Identify which cell holds the provided text, then report its (x, y) central coordinate. 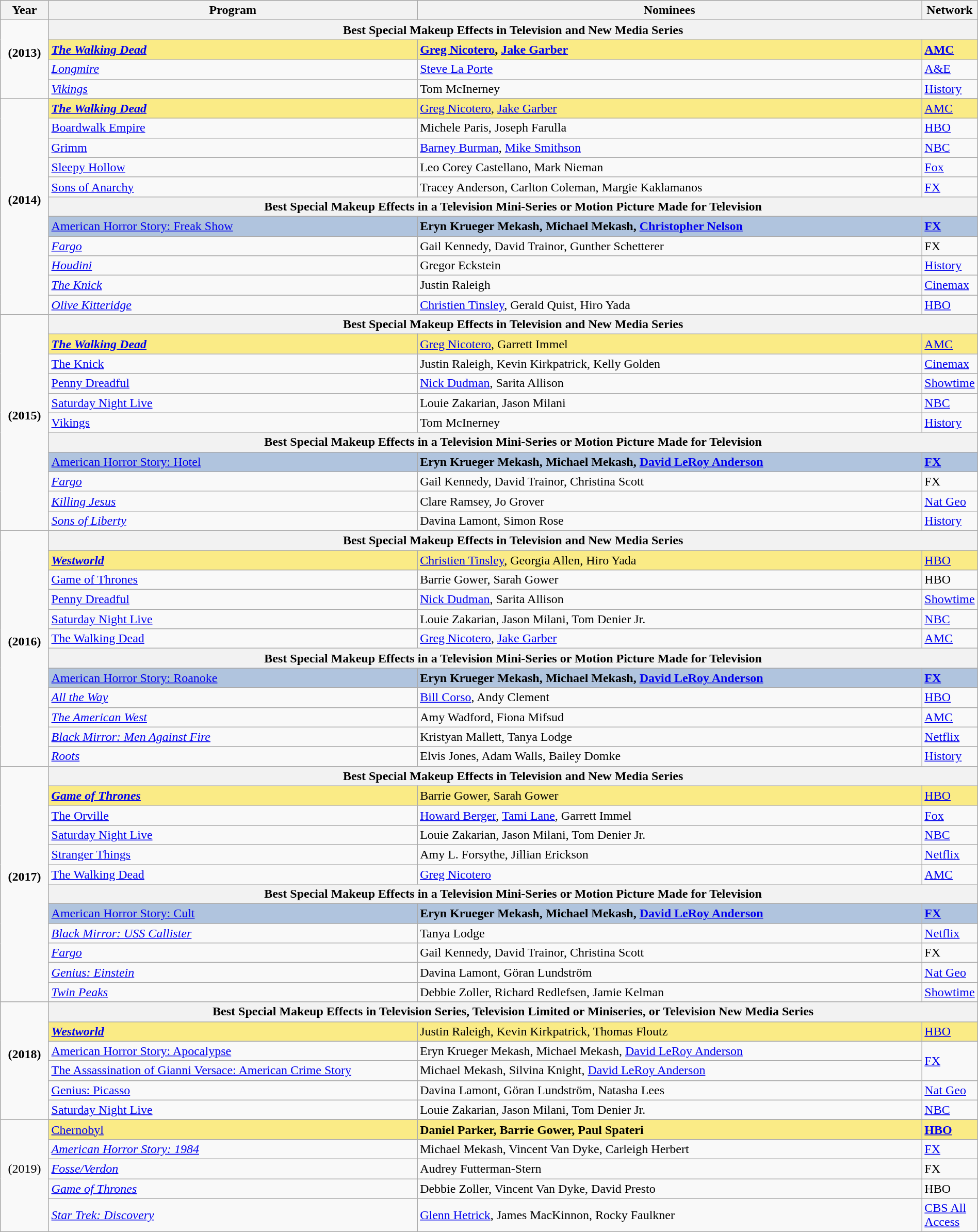
Twin Peaks (233, 992)
Eryn Krueger Mekash, Michael Mekash, Christopher Nelson (670, 226)
Fosse/Verdon (233, 1169)
Gregor Eckstein (670, 266)
American Horror Story: Roanoke (233, 678)
American Horror Story: Apocalypse (233, 1051)
Olive Kitteridge (233, 305)
Steve La Porte (670, 69)
Leo Corey Castellano, Mark Nieman (670, 167)
CBS All Access (950, 1215)
Debbie Zoller, Richard Redlefsen, Jamie Kelman (670, 992)
Greg Nicotero, Garrett Immel (670, 344)
American Horror Story: 1984 (233, 1149)
Longmire (233, 69)
Boardwalk Empire (233, 128)
Clare Ramsey, Jo Grover (670, 501)
Greg Nicotero (670, 874)
Barney Burman, Mike Smithson (670, 148)
(2013) (25, 59)
Glenn Hetrick, James MacKinnon, Rocky Faulkner (670, 1215)
(2018) (25, 1061)
Houdini (233, 266)
Michele Paris, Joseph Farulla (670, 128)
The Assassination of Gianni Versace: American Crime Story (233, 1071)
Howard Berger, Tami Lane, Garrett Immel (670, 815)
Genius: Picasso (233, 1090)
Christien Tinsley, Georgia Allen, Hiro Yada (670, 560)
Davina Lamont, Göran Lundström (670, 972)
The American West (233, 717)
Sleepy Hollow (233, 167)
Killing Jesus (233, 501)
Michael Mekash, Silvina Knight, David LeRoy Anderson (670, 1071)
Davina Lamont, Simon Rose (670, 521)
Davina Lamont, Göran Lundström, Natasha Lees (670, 1090)
Stranger Things (233, 854)
Tracey Anderson, Carlton Coleman, Margie Kaklamanos (670, 187)
(2014) (25, 206)
(2015) (25, 423)
Black Mirror: Men Against Fire (233, 737)
A&E (950, 69)
Sons of Liberty (233, 521)
Nominees (670, 10)
Roots (233, 756)
Tanya Lodge (670, 933)
American Horror Story: Cult (233, 914)
Best Special Makeup Effects in Television Series, Television Limited or Miniseries, or Television New Media Series (513, 1012)
Year (25, 10)
Black Mirror: USS Callister (233, 933)
Justin Raleigh (670, 285)
Star Trek: Discovery (233, 1215)
Chernobyl (233, 1129)
Bill Corso, Andy Clement (670, 698)
Amy L. Forsythe, Jillian Erickson (670, 854)
American Horror Story: Hotel (233, 462)
Program (233, 10)
Michael Mekash, Vincent Van Dyke, Carleigh Herbert (670, 1149)
Amy Wadford, Fiona Mifsud (670, 717)
Justin Raleigh, Kevin Kirkpatrick, Kelly Golden (670, 364)
Louie Zakarian, Jason Milani (670, 403)
Gail Kennedy, David Trainor, Gunther Schetterer (670, 246)
All the Way (233, 698)
Daniel Parker, Barrie Gower, Paul Spateri (670, 1129)
(2016) (25, 648)
Kristyan Mallett, Tanya Lodge (670, 737)
The Orville (233, 815)
American Horror Story: Freak Show (233, 226)
Audrey Futterman-Stern (670, 1169)
Justin Raleigh, Kevin Kirkpatrick, Thomas Floutz (670, 1031)
(2017) (25, 884)
Network (950, 10)
(2019) (25, 1175)
Debbie Zoller, Vincent Van Dyke, David Presto (670, 1188)
Elvis Jones, Adam Walls, Bailey Domke (670, 756)
Sons of Anarchy (233, 187)
Genius: Einstein (233, 972)
Grimm (233, 148)
Christien Tinsley, Gerald Quist, Hiro Yada (670, 305)
